Return (X, Y) of the center of cell containing provided text 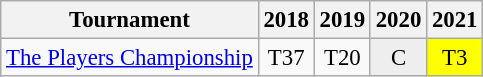
C (398, 58)
The Players Championship (130, 58)
2021 (455, 20)
2020 (398, 20)
Tournament (130, 20)
2018 (286, 20)
T20 (342, 58)
2019 (342, 20)
T37 (286, 58)
T3 (455, 58)
